Scan for the cell matching the given text and deliver its [x, y] coordinate at center. 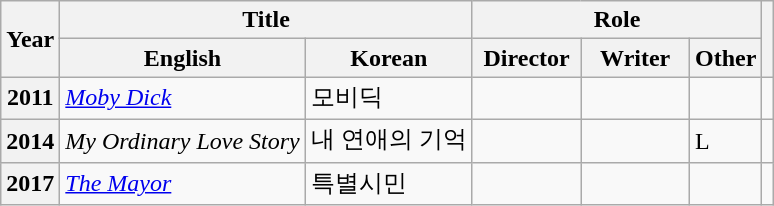
Other [725, 58]
Writer [636, 58]
2014 [30, 140]
My Ordinary Love Story [182, 140]
The Mayor [182, 184]
특별시민 [388, 184]
모비딕 [388, 98]
2017 [30, 184]
Director [526, 58]
Moby Dick [182, 98]
내 연애의 기억 [388, 140]
Title [266, 20]
Korean [388, 58]
English [182, 58]
Year [30, 39]
L [725, 140]
Role [617, 20]
2011 [30, 98]
